Identify which cell holds the provided text, then report its (X, Y) central coordinate. 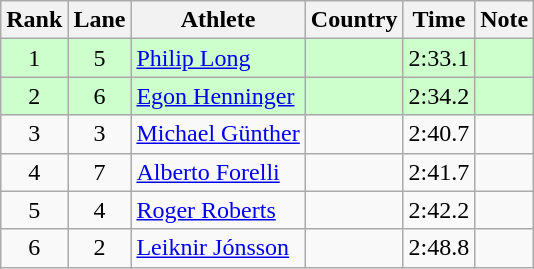
Athlete (218, 20)
Rank (34, 20)
Roger Roberts (218, 210)
Note (504, 20)
1 (34, 58)
Lane (100, 20)
2:42.2 (439, 210)
Egon Henninger (218, 96)
Country (354, 20)
2:48.8 (439, 248)
2:34.2 (439, 96)
Leiknir Jónsson (218, 248)
Philip Long (218, 58)
2:41.7 (439, 172)
Michael Günther (218, 134)
Time (439, 20)
2:40.7 (439, 134)
7 (100, 172)
Alberto Forelli (218, 172)
2:33.1 (439, 58)
